Locate the cell with the specified text and output its [X, Y] center coordinate. 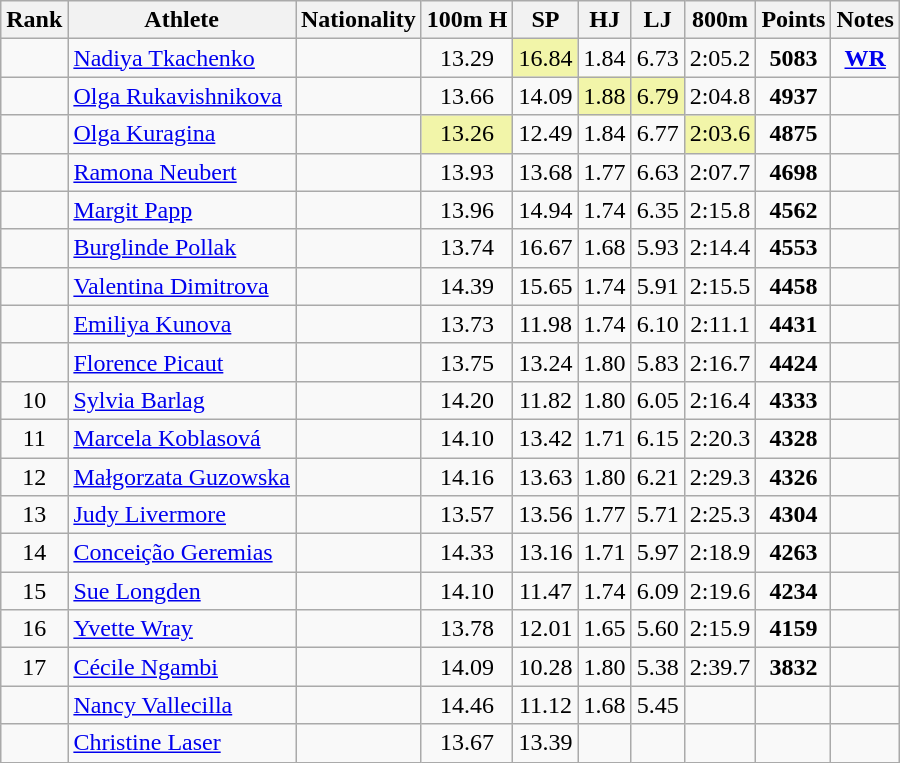
2:39.7 [720, 667]
10.28 [546, 667]
13 [34, 515]
4234 [794, 591]
4937 [794, 96]
Nadiya Tkachenko [182, 58]
14 [34, 553]
Yvette Wray [182, 629]
16 [34, 629]
13.39 [546, 743]
13.93 [467, 172]
6.15 [658, 438]
13.29 [467, 58]
2:20.3 [720, 438]
LJ [658, 20]
14.39 [467, 286]
11 [34, 438]
2:07.7 [720, 172]
6.10 [658, 324]
Olga Rukavishnikova [182, 96]
5.45 [658, 705]
6.09 [658, 591]
14.16 [467, 477]
2:16.7 [720, 362]
11.82 [546, 400]
2:03.6 [720, 134]
2:18.9 [720, 553]
2:15.9 [720, 629]
Nationality [359, 20]
13.57 [467, 515]
2:19.6 [720, 591]
5.91 [658, 286]
11.12 [546, 705]
6.05 [658, 400]
4698 [794, 172]
Judy Livermore [182, 515]
4424 [794, 362]
4326 [794, 477]
2:14.4 [720, 248]
2:16.4 [720, 400]
Valentina Dimitrova [182, 286]
800m [720, 20]
14.94 [546, 210]
4553 [794, 248]
14.20 [467, 400]
13.73 [467, 324]
14.33 [467, 553]
13.63 [546, 477]
13.16 [546, 553]
5.97 [658, 553]
Florence Picaut [182, 362]
5.93 [658, 248]
4562 [794, 210]
2:05.2 [720, 58]
16.67 [546, 248]
Conceição Geremias [182, 553]
Points [794, 20]
5.83 [658, 362]
13.24 [546, 362]
11.98 [546, 324]
5083 [794, 58]
4328 [794, 438]
6.77 [658, 134]
6.79 [658, 96]
13.42 [546, 438]
Sue Longden [182, 591]
13.96 [467, 210]
Christine Laser [182, 743]
Ramona Neubert [182, 172]
2:29.3 [720, 477]
3832 [794, 667]
Sylvia Barlag [182, 400]
13.56 [546, 515]
Marcela Koblasová [182, 438]
6.35 [658, 210]
6.21 [658, 477]
5.60 [658, 629]
Margit Papp [182, 210]
13.67 [467, 743]
Małgorzata Guzowska [182, 477]
6.63 [658, 172]
13.74 [467, 248]
15.65 [546, 286]
12 [34, 477]
Cécile Ngambi [182, 667]
17 [34, 667]
WR [865, 58]
Olga Kuragina [182, 134]
13.75 [467, 362]
12.01 [546, 629]
5.71 [658, 515]
2:25.3 [720, 515]
10 [34, 400]
11.47 [546, 591]
1.88 [604, 96]
4458 [794, 286]
2:11.1 [720, 324]
14.46 [467, 705]
13.78 [467, 629]
6.73 [658, 58]
4159 [794, 629]
15 [34, 591]
4263 [794, 553]
16.84 [546, 58]
2:04.8 [720, 96]
Athlete [182, 20]
4333 [794, 400]
Emiliya Kunova [182, 324]
100m H [467, 20]
4304 [794, 515]
4431 [794, 324]
SP [546, 20]
5.38 [658, 667]
Rank [34, 20]
4875 [794, 134]
HJ [604, 20]
13.68 [546, 172]
13.26 [467, 134]
Notes [865, 20]
Nancy Vallecilla [182, 705]
12.49 [546, 134]
13.66 [467, 96]
Burglinde Pollak [182, 248]
1.65 [604, 629]
2:15.5 [720, 286]
2:15.8 [720, 210]
